Determine the (X, Y) coordinate at the center of the cell enclosing the given text.  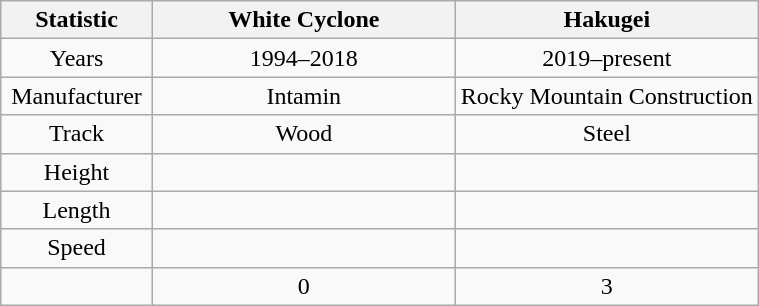
Length (77, 210)
Intamin (304, 96)
Rocky Mountain Construction (606, 96)
Steel (606, 134)
1994–2018 (304, 58)
Hakugei (606, 20)
Statistic (77, 20)
Track (77, 134)
Years (77, 58)
Wood (304, 134)
0 (304, 286)
Height (77, 172)
Speed (77, 248)
2019–present (606, 58)
White Cyclone (304, 20)
Manufacturer (77, 96)
3 (606, 286)
